Search for the cell housing the specified text and yield its [X, Y] center coordinate. 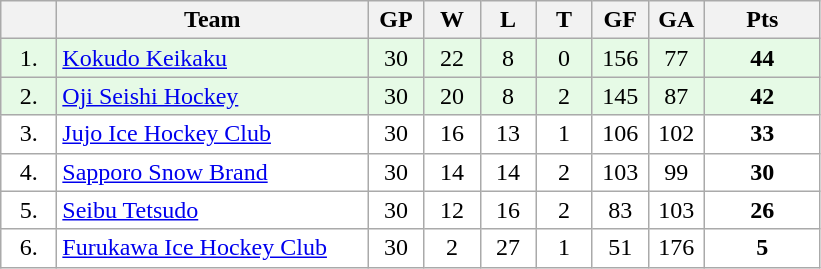
156 [620, 58]
Seibu Tetsudo [212, 210]
3. [29, 134]
87 [676, 96]
145 [620, 96]
33 [762, 134]
0 [564, 58]
5. [29, 210]
Sapporo Snow Brand [212, 172]
T [564, 20]
1. [29, 58]
13 [508, 134]
99 [676, 172]
Jujo Ice Hockey Club [212, 134]
176 [676, 248]
W [452, 20]
27 [508, 248]
Team [212, 20]
L [508, 20]
77 [676, 58]
GP [396, 20]
102 [676, 134]
22 [452, 58]
6. [29, 248]
83 [620, 210]
44 [762, 58]
106 [620, 134]
42 [762, 96]
51 [620, 248]
4. [29, 172]
GF [620, 20]
12 [452, 210]
Pts [762, 20]
Oji Seishi Hockey [212, 96]
26 [762, 210]
GA [676, 20]
Furukawa Ice Hockey Club [212, 248]
5 [762, 248]
20 [452, 96]
2. [29, 96]
Kokudo Keikaku [212, 58]
